Determine the [x, y] coordinate at the center of the cell enclosing the given text.  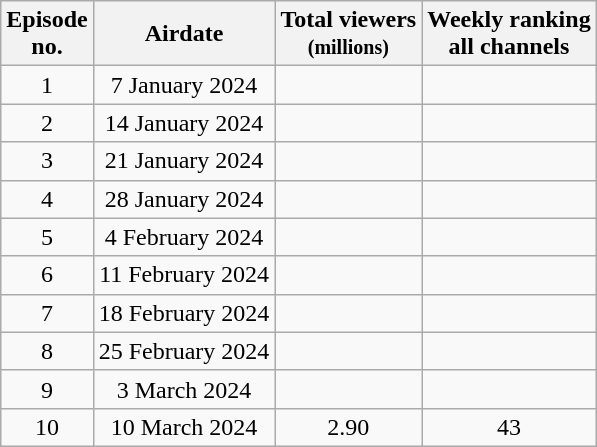
28 January 2024 [184, 199]
10 March 2024 [184, 427]
4 [47, 199]
2.90 [348, 427]
7 [47, 313]
2 [47, 123]
4 February 2024 [184, 237]
25 February 2024 [184, 351]
Airdate [184, 34]
43 [509, 427]
Weekly rankingall channels [509, 34]
3 March 2024 [184, 389]
Total viewers(millions) [348, 34]
11 February 2024 [184, 275]
Episodeno. [47, 34]
7 January 2024 [184, 85]
3 [47, 161]
9 [47, 389]
5 [47, 237]
6 [47, 275]
21 January 2024 [184, 161]
18 February 2024 [184, 313]
8 [47, 351]
10 [47, 427]
14 January 2024 [184, 123]
1 [47, 85]
